Return (X, Y) of the center of cell containing provided text 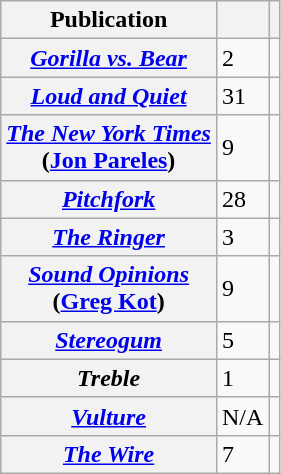
Vulture (109, 416)
Loud and Quiet (109, 96)
2 (242, 58)
The Wire (109, 454)
Pitchfork (109, 199)
31 (242, 96)
Treble (109, 378)
3 (242, 237)
5 (242, 340)
Sound Opinions(Greg Kot) (109, 288)
Publication (109, 20)
The New York Times(Jon Pareles) (109, 148)
Gorilla vs. Bear (109, 58)
7 (242, 454)
1 (242, 378)
28 (242, 199)
Stereogum (109, 340)
N/A (242, 416)
The Ringer (109, 237)
